Identify which cell holds the provided text, then report its [x, y] central coordinate. 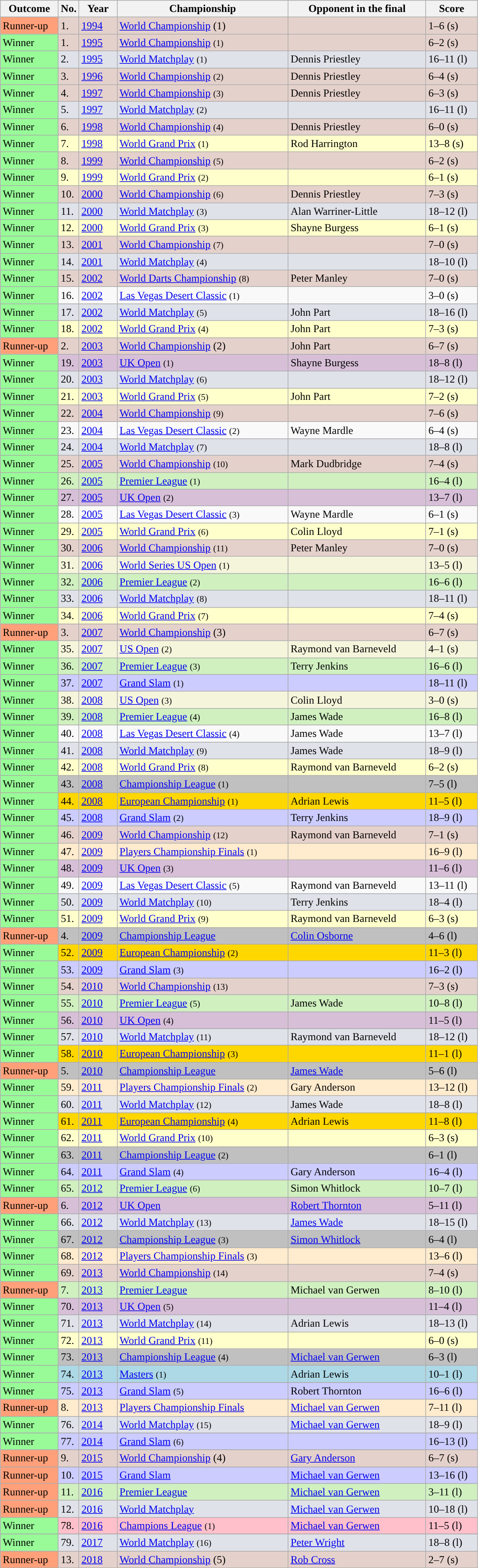
10–1 (l) [451, 1374]
78. [69, 1525]
World Matchplay (1) [202, 59]
39. [69, 716]
7–2 (s) [451, 396]
Las Vegas Desert Classic (5) [202, 885]
World Grand Prix (7) [202, 616]
13–12 (l) [451, 1088]
14. [69, 262]
59. [69, 1088]
Championship League (1) [202, 784]
Championship League (4) [202, 1357]
World Matchplay (3) [202, 211]
16–13 (l) [451, 1441]
2017 [98, 1542]
76. [69, 1425]
18–15 (l) [451, 1222]
World Darts Championship (8) [202, 279]
World Grand Prix (8) [202, 767]
Grand Slam [202, 1475]
7–5 (l) [451, 784]
24. [69, 447]
Peter Wright [357, 1542]
European Championship (1) [202, 801]
World Matchplay [202, 1509]
16–9 (l) [451, 852]
52. [69, 952]
Alan Warriner-Little [357, 211]
World Grand Prix (11) [202, 1340]
Players Championship Finals (3) [202, 1256]
Players Championship Finals (2) [202, 1088]
66. [69, 1222]
World Grand Prix (9) [202, 919]
Mark Dudbridge [357, 464]
30. [69, 548]
11–3 (l) [451, 952]
32. [69, 582]
20. [69, 379]
2–7 (s) [451, 1559]
13–5 (l) [451, 565]
UK Open (4) [202, 1020]
13–6 (l) [451, 1256]
World Grand Prix (2) [202, 177]
Premier League (5) [202, 1003]
World Matchplay (6) [202, 379]
11–6 (l) [451, 868]
Colin Osborne [357, 936]
46. [69, 835]
18–4 (l) [451, 902]
No. [69, 9]
79. [69, 1542]
64. [69, 1172]
Players Championship Finals (1) [202, 852]
3–11 (l) [451, 1492]
Grand Slam (6) [202, 1441]
2018 [98, 1559]
Championship League (2) [202, 1155]
11–4 (l) [451, 1307]
18–13 (l) [451, 1324]
World Grand Prix (1) [202, 143]
World Matchplay (7) [202, 447]
34. [69, 616]
47. [69, 852]
Year [98, 9]
Opponent in the final [357, 9]
1996 [98, 76]
European Championship (3) [202, 1054]
7–11 (l) [451, 1408]
56. [69, 1020]
Premier League (2) [202, 582]
World Championship (7) [202, 245]
35. [69, 649]
UK Open (3) [202, 868]
Outcome [29, 9]
Grand Slam (3) [202, 969]
45. [69, 818]
18–16 (l) [451, 312]
Grand Slam (1) [202, 683]
1–6 (s) [451, 26]
World Matchplay (8) [202, 599]
51. [69, 919]
Score [451, 9]
22. [69, 413]
54. [69, 986]
Rob Cross [357, 1559]
World Matchplay (12) [202, 1104]
53. [69, 969]
60. [69, 1104]
World Matchplay (14) [202, 1324]
Las Vegas Desert Classic (3) [202, 515]
Masters (1) [202, 1374]
42. [69, 767]
Grand Slam (4) [202, 1172]
Las Vegas Desert Classic (4) [202, 733]
55. [69, 1003]
69. [69, 1273]
Rod Harrington [357, 143]
29. [69, 531]
17. [69, 312]
23. [69, 430]
Championship League (3) [202, 1239]
World Championship (9) [202, 413]
Players Championship Finals [202, 1408]
28. [69, 515]
15. [69, 279]
13–16 (l) [451, 1475]
19. [69, 363]
72. [69, 1340]
World Matchplay (16) [202, 1542]
36. [69, 666]
UK Open (1) [202, 363]
World Matchplay (4) [202, 262]
6–4 (l) [451, 1239]
World Grand Prix (10) [202, 1138]
World Matchplay (10) [202, 902]
5–11 (l) [451, 1205]
World Championship (6) [202, 194]
Grand Slam (5) [202, 1391]
75. [69, 1391]
UK Open (2) [202, 498]
77. [69, 1441]
6–3 (l) [451, 1357]
31. [69, 565]
38. [69, 700]
Premier League (3) [202, 666]
21. [69, 396]
4–1 (s) [451, 649]
World Grand Prix (3) [202, 228]
World Championship (13) [202, 986]
70. [69, 1307]
Champions League (1) [202, 1525]
62. [69, 1138]
World Grand Prix (6) [202, 531]
16–2 (l) [451, 969]
16–8 (l) [451, 716]
European Championship (4) [202, 1121]
8–10 (l) [451, 1290]
Premier League (4) [202, 716]
44. [69, 801]
1994 [98, 26]
13–8 (s) [451, 143]
68. [69, 1256]
World Series US Open (1) [202, 565]
Premier League (1) [202, 480]
World Matchplay (2) [202, 110]
World Championship (10) [202, 464]
10–18 (l) [451, 1509]
World Championship (12) [202, 835]
18. [69, 329]
5–6 (l) [451, 1071]
World Championship (14) [202, 1273]
10–8 (l) [451, 1003]
49. [69, 885]
6–1 (l) [451, 1155]
67. [69, 1239]
16. [69, 295]
26. [69, 480]
13–11 (l) [451, 885]
71. [69, 1324]
65. [69, 1189]
World Matchplay (9) [202, 751]
18–10 (l) [451, 262]
74. [69, 1374]
World Matchplay (15) [202, 1425]
58. [69, 1054]
48. [69, 868]
World Matchplay (13) [202, 1222]
41. [69, 751]
US Open (3) [202, 700]
4–6 (l) [451, 936]
Grand Slam (2) [202, 818]
Premier League (6) [202, 1189]
40. [69, 733]
7–6 (s) [451, 413]
73. [69, 1357]
UK Open [202, 1205]
57. [69, 1037]
World Grand Prix (4) [202, 329]
43. [69, 784]
11–8 (l) [451, 1121]
World Grand Prix (5) [202, 396]
World Matchplay (5) [202, 312]
UK Open (5) [202, 1307]
World Championship (11) [202, 548]
37. [69, 683]
Las Vegas Desert Classic (1) [202, 295]
50. [69, 902]
European Championship (2) [202, 952]
World Matchplay (11) [202, 1037]
Las Vegas Desert Classic (2) [202, 430]
63. [69, 1155]
33. [69, 599]
US Open (2) [202, 649]
Championship [202, 9]
11–1 (l) [451, 1054]
10–7 (l) [451, 1189]
61. [69, 1121]
25. [69, 464]
27. [69, 498]
